Find where the given text appears and provide that cell's center as [X, Y] coordinate. 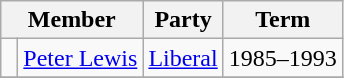
1985–1993 [282, 58]
Liberal [183, 58]
Member [72, 20]
Peter Lewis [80, 58]
Party [183, 20]
Term [282, 20]
